Identify which cell holds the provided text, then report its (x, y) central coordinate. 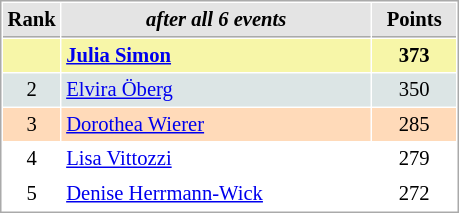
2 (32, 90)
Points (414, 20)
373 (414, 56)
350 (414, 90)
Lisa Vittozzi (216, 158)
Dorothea Wierer (216, 124)
272 (414, 194)
285 (414, 124)
Elvira Öberg (216, 90)
Rank (32, 20)
279 (414, 158)
Denise Herrmann-Wick (216, 194)
Julia Simon (216, 56)
3 (32, 124)
after all 6 events (216, 20)
5 (32, 194)
4 (32, 158)
